Extract the [x, y] coordinate from the center of the cell holding the provided text.  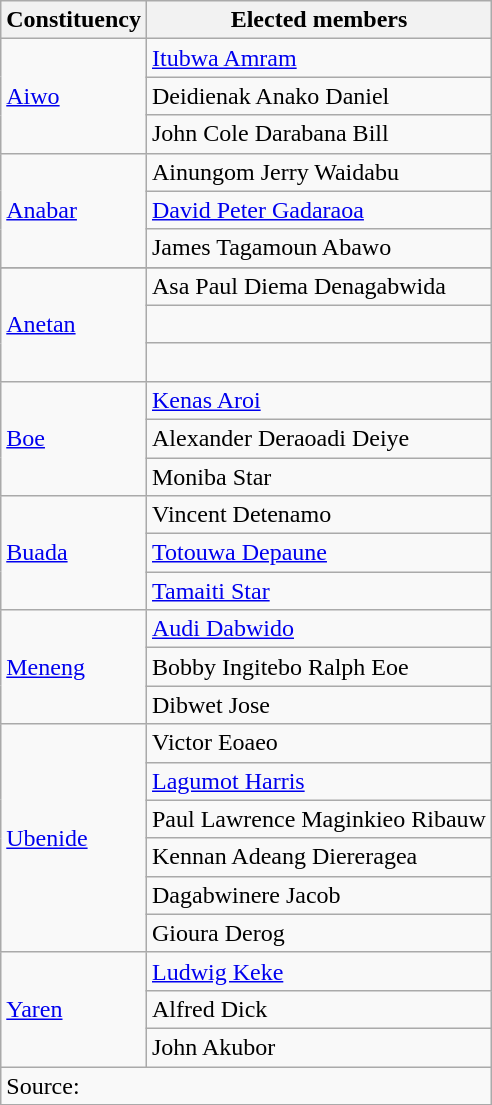
Tamaiti Star [318, 591]
Anabar [74, 210]
Boe [74, 438]
John Akubor [318, 1047]
Ainungom Jerry Waidabu [318, 172]
David Peter Gadaraoa [318, 210]
Bobby Ingitebo Ralph Eoe [318, 667]
Aiwo [74, 96]
Ludwig Keke [318, 971]
Dagabwinere Jacob [318, 895]
Source: [246, 1085]
Asa Paul Diema Denagabwida [318, 286]
Anetan [74, 324]
Kennan Adeang Diereragea [318, 857]
James Tagamoun Abawo [318, 248]
Buada [74, 553]
Lagumot Harris [318, 781]
Kenas Aroi [318, 400]
Meneng [74, 667]
Victor Eoaeo [318, 743]
Ubenide [74, 838]
Gioura Derog [318, 933]
Paul Lawrence Maginkieo Ribauw [318, 819]
Vincent Detenamo [318, 515]
Elected members [318, 20]
Alfred Dick [318, 1009]
Deidienak Anako Daniel [318, 96]
Alexander Deraoadi Deiye [318, 438]
Totouwa Depaune [318, 553]
John Cole Darabana Bill [318, 134]
Audi Dabwido [318, 629]
Dibwet Jose [318, 705]
Yaren [74, 1009]
Itubwa Amram [318, 58]
Moniba Star [318, 477]
Constituency [74, 20]
